Search for the cell housing the specified text and yield its (X, Y) center coordinate. 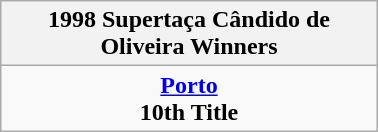
Porto10th Title (189, 98)
1998 Supertaça Cândido de Oliveira Winners (189, 34)
